Capture the cell that displays the provided text and extract its [X, Y] central coordinate. 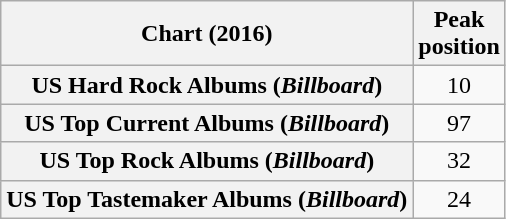
97 [459, 123]
24 [459, 199]
US Top Rock Albums (Billboard) [207, 161]
Peakposition [459, 34]
32 [459, 161]
US Hard Rock Albums (Billboard) [207, 85]
US Top Tastemaker Albums (Billboard) [207, 199]
10 [459, 85]
Chart (2016) [207, 34]
US Top Current Albums (Billboard) [207, 123]
